Extract the (X, Y) coordinate from the center of the cell holding the provided text.  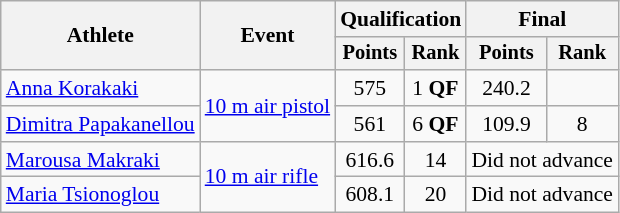
616.6 (370, 160)
20 (435, 195)
10 m air rifle (268, 178)
Dimitra Papakanellou (100, 124)
Final (542, 19)
Anna Korakaki (100, 88)
14 (435, 160)
Athlete (100, 36)
Marousa Makraki (100, 160)
109.9 (506, 124)
575 (370, 88)
608.1 (370, 195)
Maria Tsionoglou (100, 195)
8 (582, 124)
10 m air pistol (268, 106)
Qualification (400, 19)
1 QF (435, 88)
Event (268, 36)
6 QF (435, 124)
561 (370, 124)
240.2 (506, 88)
